Pinpoint the cell where the given text exists, returning its (x, y) midpoint coordinate. 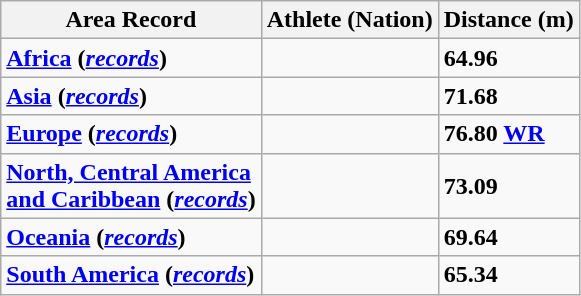
Oceania (records) (131, 237)
Athlete (Nation) (350, 20)
Europe (records) (131, 134)
69.64 (508, 237)
64.96 (508, 58)
North, Central Americaand Caribbean (records) (131, 186)
73.09 (508, 186)
Asia (records) (131, 96)
Area Record (131, 20)
71.68 (508, 96)
76.80 WR (508, 134)
Distance (m) (508, 20)
65.34 (508, 275)
Africa (records) (131, 58)
South America (records) (131, 275)
